Locate the cell with the specified text and output its [x, y] center coordinate. 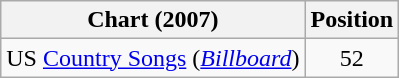
Position [352, 20]
US Country Songs (Billboard) [153, 58]
Chart (2007) [153, 20]
52 [352, 58]
